Return the (X, Y) coordinate for the center point of the cell that contains the specified text.  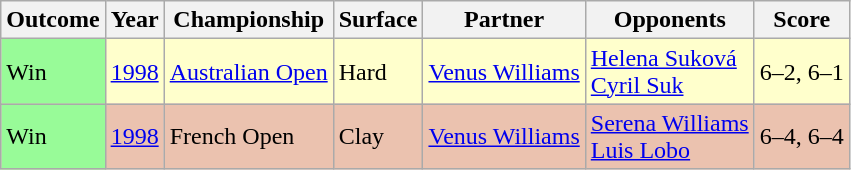
Clay (378, 136)
6–2, 6–1 (802, 72)
Year (134, 20)
Serena Williams Luis Lobo (670, 136)
Opponents (670, 20)
Surface (378, 20)
Helena Suková Cyril Suk (670, 72)
Championship (248, 20)
Partner (504, 20)
Score (802, 20)
Outcome (53, 20)
Hard (378, 72)
6–4, 6–4 (802, 136)
Australian Open (248, 72)
French Open (248, 136)
